For the text-containing cell, return its midpoint in (x, y) coordinate format. 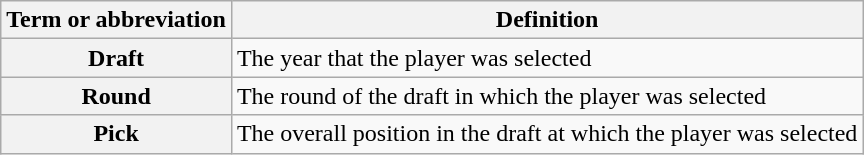
The overall position in the draft at which the player was selected (547, 134)
Definition (547, 20)
The round of the draft in which the player was selected (547, 96)
Pick (116, 134)
Draft (116, 58)
Round (116, 96)
The year that the player was selected (547, 58)
Term or abbreviation (116, 20)
